Return [X, Y] of the center of cell containing provided text 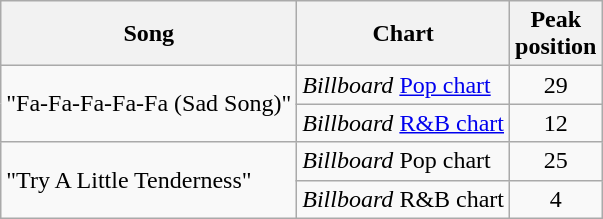
25 [556, 161]
Chart [404, 34]
Peak position [556, 34]
"Fa-Fa-Fa-Fa-Fa (Sad Song)" [149, 104]
4 [556, 199]
12 [556, 123]
"Try A Little Tenderness" [149, 180]
Song [149, 34]
29 [556, 85]
